Return [X, Y] of the center of cell containing provided text 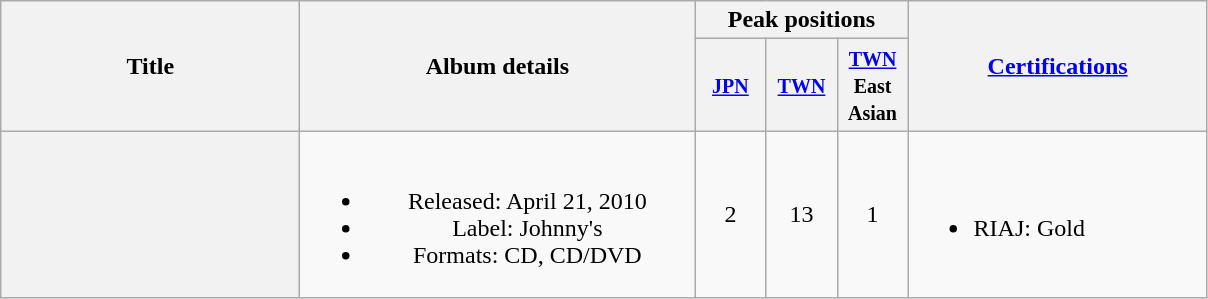
Certifications [1058, 66]
2 [730, 214]
Album details [498, 66]
1 [872, 214]
RIAJ: Gold [1058, 214]
13 [802, 214]
Title [150, 66]
Released: April 21, 2010Label: Johnny'sFormats: CD, CD/DVD [498, 214]
JPN [730, 85]
TWN [802, 85]
TWN East Asian [872, 85]
Peak positions [802, 20]
